Return [x, y] of the center of cell containing provided text 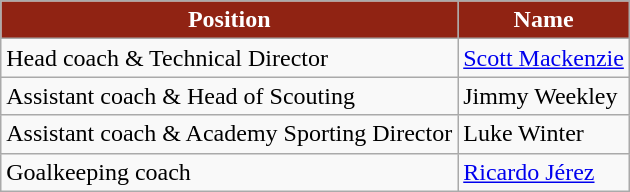
Goalkeeping coach [230, 172]
Assistant coach & Academy Sporting Director [230, 134]
Ricardo Jérez [544, 172]
Head coach & Technical Director [230, 58]
Scott Mackenzie [544, 58]
Assistant coach & Head of Scouting [230, 96]
Jimmy Weekley [544, 96]
Position [230, 20]
Name [544, 20]
Luke Winter [544, 134]
